Scan for the cell matching the given text and deliver its [X, Y] coordinate at center. 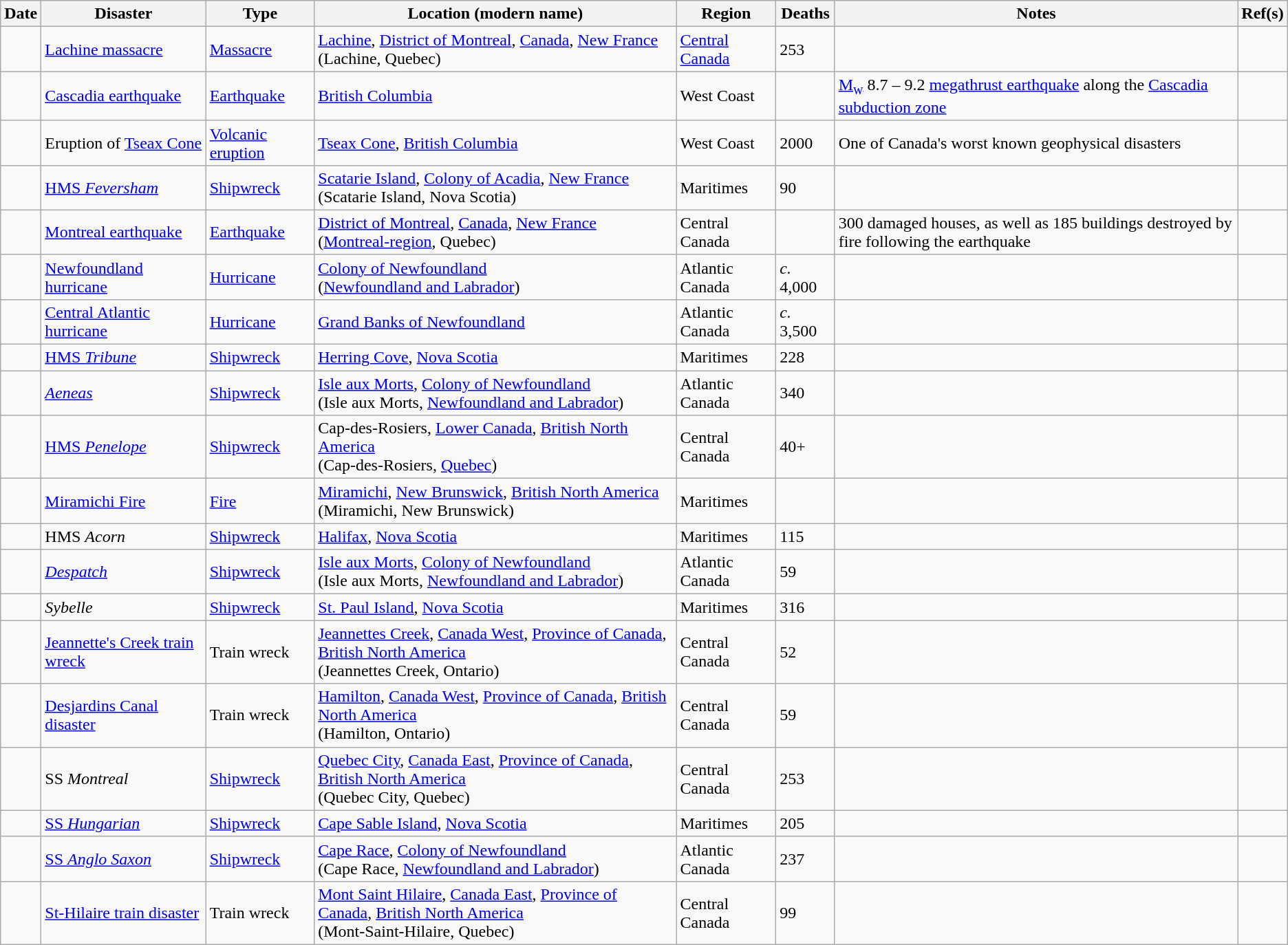
228 [805, 358]
Ref(s) [1263, 14]
Miramichi Fire [124, 501]
Grand Banks of Newfoundland [495, 322]
Central Atlantic hurricane [124, 322]
Halifax, Nova Scotia [495, 536]
Sybelle [124, 607]
Cape Sable Island, Nova Scotia [495, 823]
St. Paul Island, Nova Scotia [495, 607]
Lachine massacre [124, 50]
Region [727, 14]
One of Canada's worst known geophysical disasters [1036, 143]
237 [805, 858]
c. 4,000 [805, 276]
Location (modern name) [495, 14]
300 damaged houses, as well as 185 buildings destroyed by fire following the earthquake [1036, 232]
SS Anglo Saxon [124, 858]
Cascadia earthquake [124, 96]
Massacre [260, 50]
SS Hungarian [124, 823]
Herring Cove, Nova Scotia [495, 358]
Newfoundland hurricane [124, 276]
Cap-des-Rosiers, Lower Canada, British North America (Cap-des-Rosiers, Quebec) [495, 447]
Disaster [124, 14]
SS Montreal [124, 779]
52 [805, 652]
Aeneas [124, 393]
Notes [1036, 14]
Desjardins Canal disaster [124, 715]
340 [805, 393]
British Columbia [495, 96]
Montreal earthquake [124, 232]
Hamilton, Canada West, Province of Canada, British North America (Hamilton, Ontario) [495, 715]
HMS Acorn [124, 536]
Deaths [805, 14]
Jeannettes Creek, Canada West, Province of Canada, British North America (Jeannettes Creek, Ontario) [495, 652]
Miramichi, New Brunswick, British North America (Miramichi, New Brunswick) [495, 501]
Lachine, District of Montreal, Canada, New France (Lachine, Quebec) [495, 50]
District of Montreal, Canada, New France (Montreal-region, Quebec) [495, 232]
40+ [805, 447]
Jeannette's Creek train wreck [124, 652]
Mont Saint Hilaire, Canada East, Province of Canada, British North America (Mont-Saint-Hilaire, Quebec) [495, 913]
HMS Tribune [124, 358]
99 [805, 913]
115 [805, 536]
c. 3,500 [805, 322]
Type [260, 14]
Eruption of Tseax Cone [124, 143]
316 [805, 607]
HMS Feversham [124, 187]
Despatch [124, 572]
Tseax Cone, British Columbia [495, 143]
HMS Penelope [124, 447]
Date [21, 14]
205 [805, 823]
Volcanic eruption [260, 143]
2000 [805, 143]
St-Hilaire train disaster [124, 913]
Cape Race, Colony of Newfoundland (Cape Race, Newfoundland and Labrador) [495, 858]
Fire [260, 501]
Colony of Newfoundland (Newfoundland and Labrador) [495, 276]
Scatarie Island, Colony of Acadia, New France (Scatarie Island, Nova Scotia) [495, 187]
Mw 8.7 – 9.2 megathrust earthquake along the Cascadia subduction zone [1036, 96]
Quebec City, Canada East, Province of Canada, British North America (Quebec City, Quebec) [495, 779]
90 [805, 187]
